Determine the [X, Y] coordinate at the center of the cell enclosing the given text.  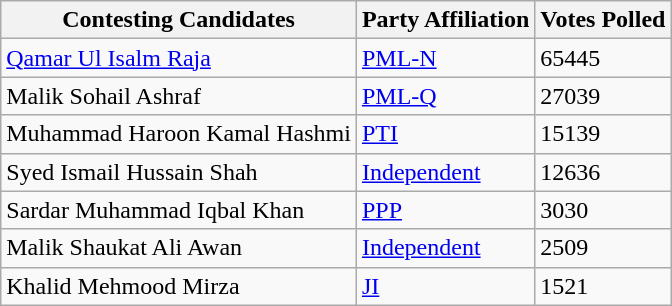
27039 [603, 96]
Malik Shaukat Ali Awan [179, 248]
Khalid Mehmood Mirza [179, 286]
2509 [603, 248]
Malik Sohail Ashraf [179, 96]
JI [445, 286]
65445 [603, 58]
Votes Polled [603, 20]
Syed Ismail Hussain Shah [179, 172]
Qamar Ul Isalm Raja [179, 58]
12636 [603, 172]
Sardar Muhammad Iqbal Khan [179, 210]
3030 [603, 210]
PML-N [445, 58]
PML-Q [445, 96]
15139 [603, 134]
Party Affiliation [445, 20]
1521 [603, 286]
PTI [445, 134]
Muhammad Haroon Kamal Hashmi [179, 134]
PPP [445, 210]
Contesting Candidates [179, 20]
